For the text-containing cell, return its midpoint in [X, Y] coordinate format. 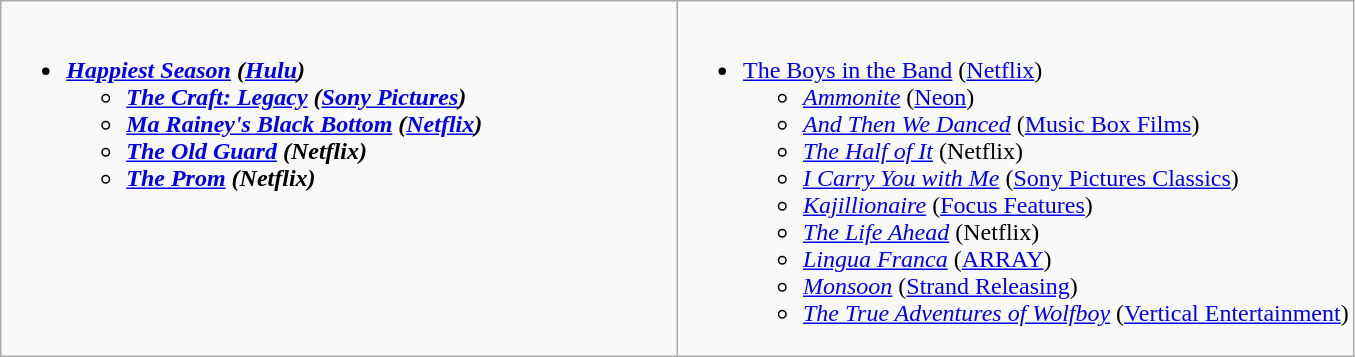
Happiest Season (Hulu)The Craft: Legacy (Sony Pictures)Ma Rainey's Black Bottom (Netflix)The Old Guard (Netflix)The Prom (Netflix) [340, 179]
